Pinpoint the cell where the given text exists, returning its (X, Y) midpoint coordinate. 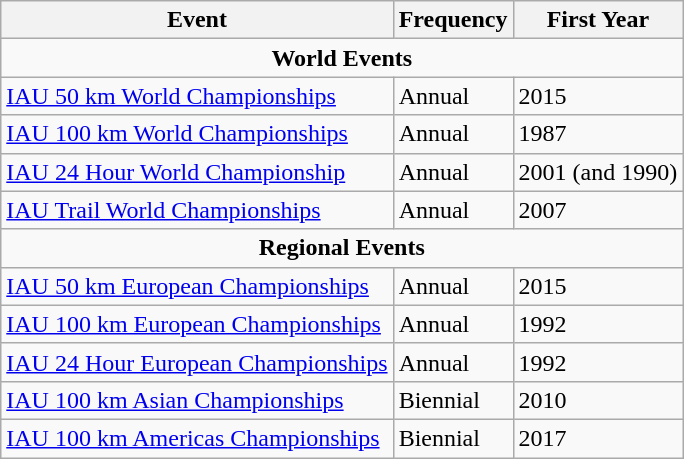
2010 (598, 400)
IAU 50 km European Championships (197, 286)
IAU Trail World Championships (197, 210)
IAU 24 Hour European Championships (197, 362)
IAU 24 Hour World Championship (197, 172)
1987 (598, 134)
Regional Events (342, 248)
World Events (342, 58)
IAU 100 km European Championships (197, 324)
First Year (598, 20)
2017 (598, 438)
IAU 100 km Asian Championships (197, 400)
Event (197, 20)
2007 (598, 210)
IAU 100 km Americas Championships (197, 438)
2001 (and 1990) (598, 172)
Frequency (453, 20)
IAU 100 km World Championships (197, 134)
IAU 50 km World Championships (197, 96)
